Identify which cell holds the provided text, then report its (x, y) central coordinate. 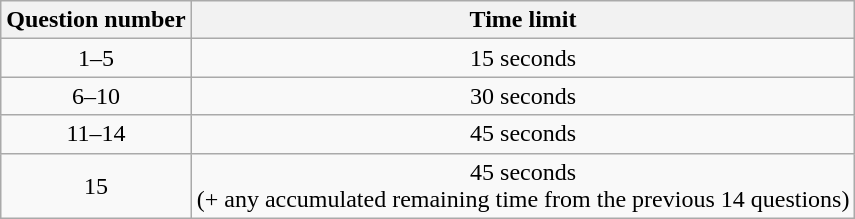
Time limit (523, 20)
15 (96, 186)
1–5 (96, 58)
15 seconds (523, 58)
6–10 (96, 96)
11–14 (96, 134)
45 seconds(+ any accumulated remaining time from the previous 14 questions) (523, 186)
Question number (96, 20)
30 seconds (523, 96)
45 seconds (523, 134)
